Identify which cell holds the provided text, then report its [X, Y] central coordinate. 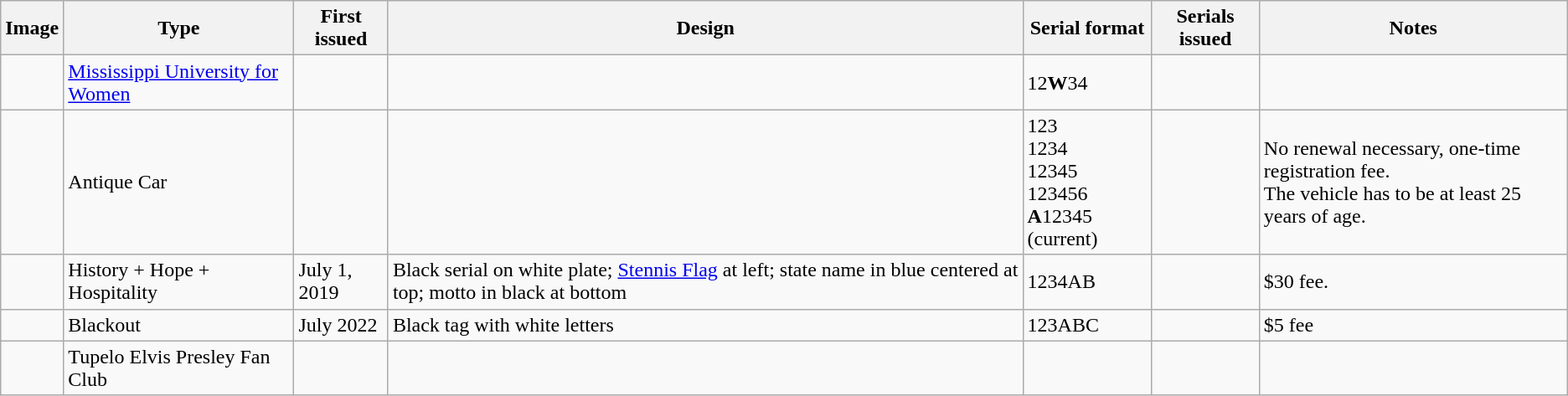
Black serial on white plate; Stennis Flag at left; state name in blue centered at top; motto in black at bottom [705, 281]
Antique Car [179, 183]
Serials issued [1205, 28]
123ABC [1087, 325]
123123412345123456A12345 (current) [1087, 183]
Type [179, 28]
July 1, 2019 [341, 281]
1234AB [1087, 281]
Blackout [179, 325]
History + Hope + Hospitality [179, 281]
Serial format [1087, 28]
Mississippi University for Women [179, 82]
First issued [341, 28]
$30 fee. [1413, 281]
$5 fee [1413, 325]
Tupelo Elvis Presley Fan Club [179, 368]
Design [705, 28]
Image [32, 28]
July 2022 [341, 325]
No renewal necessary, one-time registration fee.The vehicle has to be at least 25 years of age. [1413, 183]
Notes [1413, 28]
12W34 [1087, 82]
Black tag with white letters [705, 325]
